Output the (X, Y) coordinate of the center of the cell containing the given text.  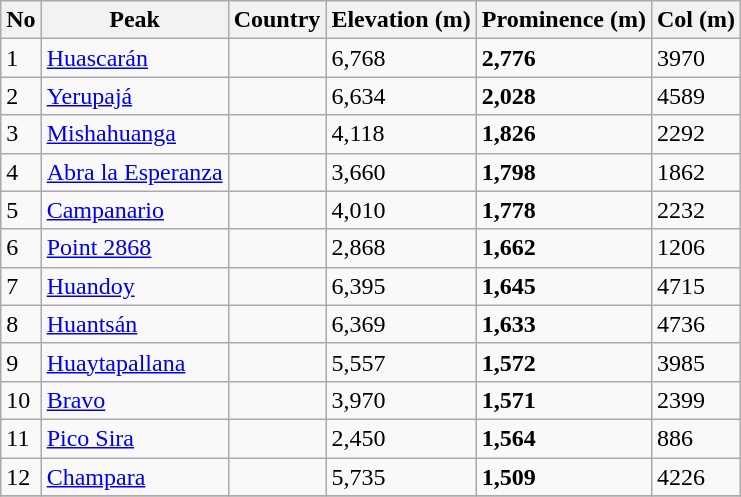
Col (m) (696, 20)
6 (21, 248)
4,010 (401, 210)
1,662 (564, 248)
2,868 (401, 248)
8 (21, 324)
1 (21, 58)
1,798 (564, 172)
3985 (696, 362)
3,660 (401, 172)
1,645 (564, 286)
Pico Sira (134, 438)
2,028 (564, 96)
Prominence (m) (564, 20)
Champara (134, 477)
2399 (696, 400)
Yerupajá (134, 96)
4715 (696, 286)
Huantsán (134, 324)
1,572 (564, 362)
1862 (696, 172)
5 (21, 210)
9 (21, 362)
1,564 (564, 438)
7 (21, 286)
1,778 (564, 210)
3 (21, 134)
2232 (696, 210)
3970 (696, 58)
5,735 (401, 477)
2292 (696, 134)
4736 (696, 324)
1,509 (564, 477)
No (21, 20)
Peak (134, 20)
Campanario (134, 210)
Huascarán (134, 58)
Point 2868 (134, 248)
6,768 (401, 58)
886 (696, 438)
Huandoy (134, 286)
Elevation (m) (401, 20)
1,633 (564, 324)
3,970 (401, 400)
1,826 (564, 134)
6,369 (401, 324)
4589 (696, 96)
Abra la Esperanza (134, 172)
4226 (696, 477)
10 (21, 400)
6,395 (401, 286)
4 (21, 172)
11 (21, 438)
Huaytapallana (134, 362)
6,634 (401, 96)
2 (21, 96)
2,776 (564, 58)
5,557 (401, 362)
4,118 (401, 134)
12 (21, 477)
2,450 (401, 438)
Country (277, 20)
Bravo (134, 400)
Mishahuanga (134, 134)
1,571 (564, 400)
1206 (696, 248)
